Provide the (X, Y) coordinate of the cell's center where the given text is located.  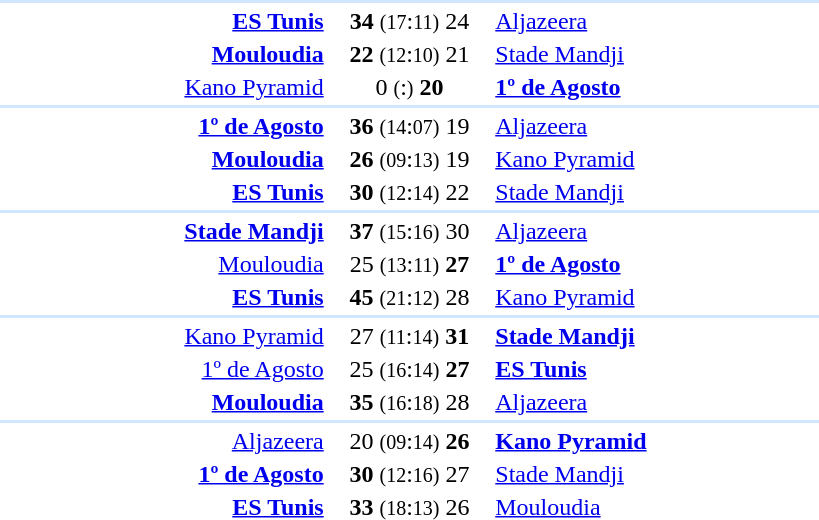
0 (:) 20 (410, 87)
20 (09:14) 26 (410, 441)
30 (12:16) 27 (410, 474)
35 (16:18) 28 (410, 402)
22 (12:10) 21 (410, 54)
25 (16:14) 27 (410, 369)
45 (21:12) 28 (410, 297)
30 (12:14) 22 (410, 192)
36 (14:07) 19 (410, 126)
34 (17:11) 24 (410, 21)
25 (13:11) 27 (410, 264)
26 (09:13) 19 (410, 159)
37 (15:16) 30 (410, 231)
27 (11:14) 31 (410, 336)
